For the text-containing cell, return its midpoint in [x, y] coordinate format. 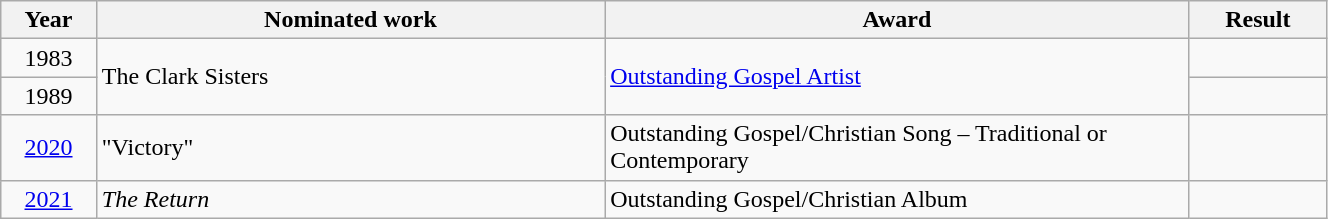
1983 [49, 58]
2021 [49, 199]
Award [898, 20]
Outstanding Gospel/Christian Album [898, 199]
Nominated work [350, 20]
Outstanding Gospel/Christian Song – Traditional or Contemporary [898, 148]
The Return [350, 199]
The Clark Sisters [350, 77]
2020 [49, 148]
"Victory" [350, 148]
Result [1258, 20]
1989 [49, 96]
Outstanding Gospel Artist [898, 77]
Year [49, 20]
